Capture the cell that displays the provided text and extract its (X, Y) central coordinate. 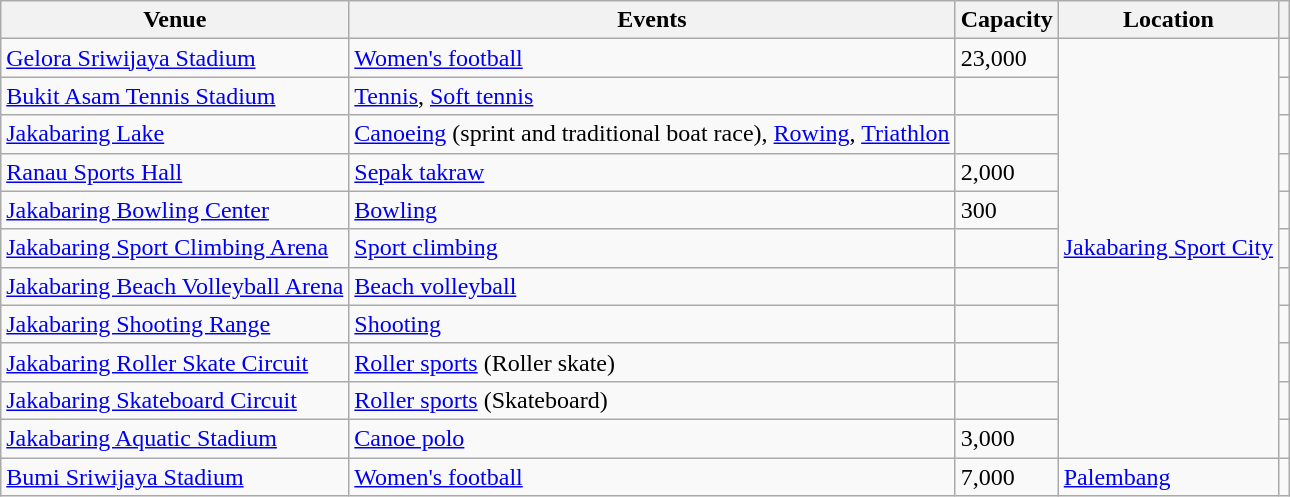
Events (652, 20)
Jakabaring Bowling Center (175, 210)
Venue (175, 20)
23,000 (1006, 58)
Jakabaring Lake (175, 134)
Roller sports (Roller skate) (652, 362)
Shooting (652, 324)
300 (1006, 210)
Bukit Asam Tennis Stadium (175, 96)
Sport climbing (652, 248)
Canoeing (sprint and traditional boat race), Rowing, Triathlon (652, 134)
3,000 (1006, 438)
Palembang (1168, 477)
Jakabaring Skateboard Circuit (175, 400)
Bumi Sriwijaya Stadium (175, 477)
Jakabaring Roller Skate Circuit (175, 362)
Roller sports (Skateboard) (652, 400)
Jakabaring Sport Climbing Arena (175, 248)
Beach volleyball (652, 286)
Jakabaring Beach Volleyball Arena (175, 286)
Capacity (1006, 20)
Tennis, Soft tennis (652, 96)
Ranau Sports Hall (175, 172)
Bowling (652, 210)
Gelora Sriwijaya Stadium (175, 58)
Jakabaring Aquatic Stadium (175, 438)
Jakabaring Sport City (1168, 248)
2,000 (1006, 172)
Location (1168, 20)
Sepak takraw (652, 172)
Canoe polo (652, 438)
Jakabaring Shooting Range (175, 324)
7,000 (1006, 477)
